Search for the cell housing the specified text and yield its [x, y] center coordinate. 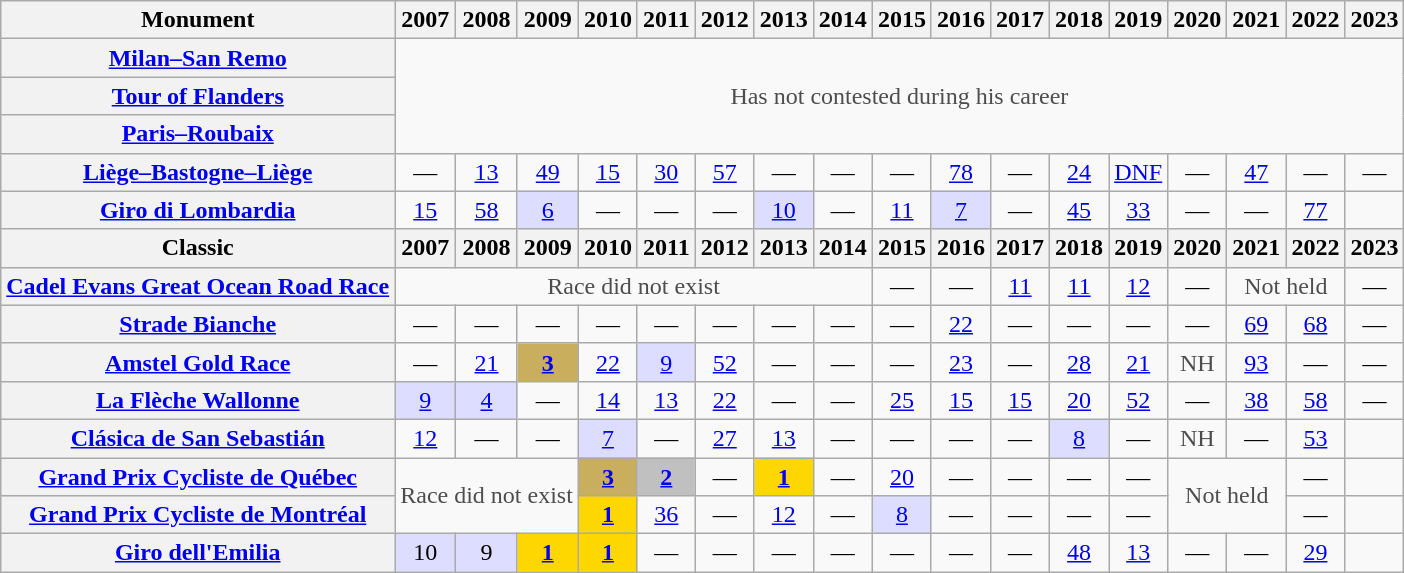
Monument [198, 20]
38 [1256, 400]
Grand Prix Cycliste de Montréal [198, 515]
DNF [1138, 172]
93 [1256, 362]
23 [960, 362]
30 [666, 172]
Giro dell'Emilia [198, 553]
Liège–Bastogne–Liège [198, 172]
24 [1080, 172]
29 [1316, 553]
Amstel Gold Race [198, 362]
49 [548, 172]
53 [1316, 438]
47 [1256, 172]
14 [608, 400]
68 [1316, 324]
77 [1316, 210]
Cadel Evans Great Ocean Road Race [198, 286]
Has not contested during his career [900, 96]
Grand Prix Cycliste de Québec [198, 477]
78 [960, 172]
Tour of Flanders [198, 96]
Strade Bianche [198, 324]
Paris–Roubaix [198, 134]
2 [666, 477]
57 [724, 172]
4 [486, 400]
Milan–San Remo [198, 58]
6 [548, 210]
45 [1080, 210]
27 [724, 438]
25 [902, 400]
Giro di Lombardia [198, 210]
La Flèche Wallonne [198, 400]
36 [666, 515]
48 [1080, 553]
33 [1138, 210]
69 [1256, 324]
28 [1080, 362]
Clásica de San Sebastián [198, 438]
Classic [198, 248]
